Capture the cell that displays the provided text and extract its [X, Y] central coordinate. 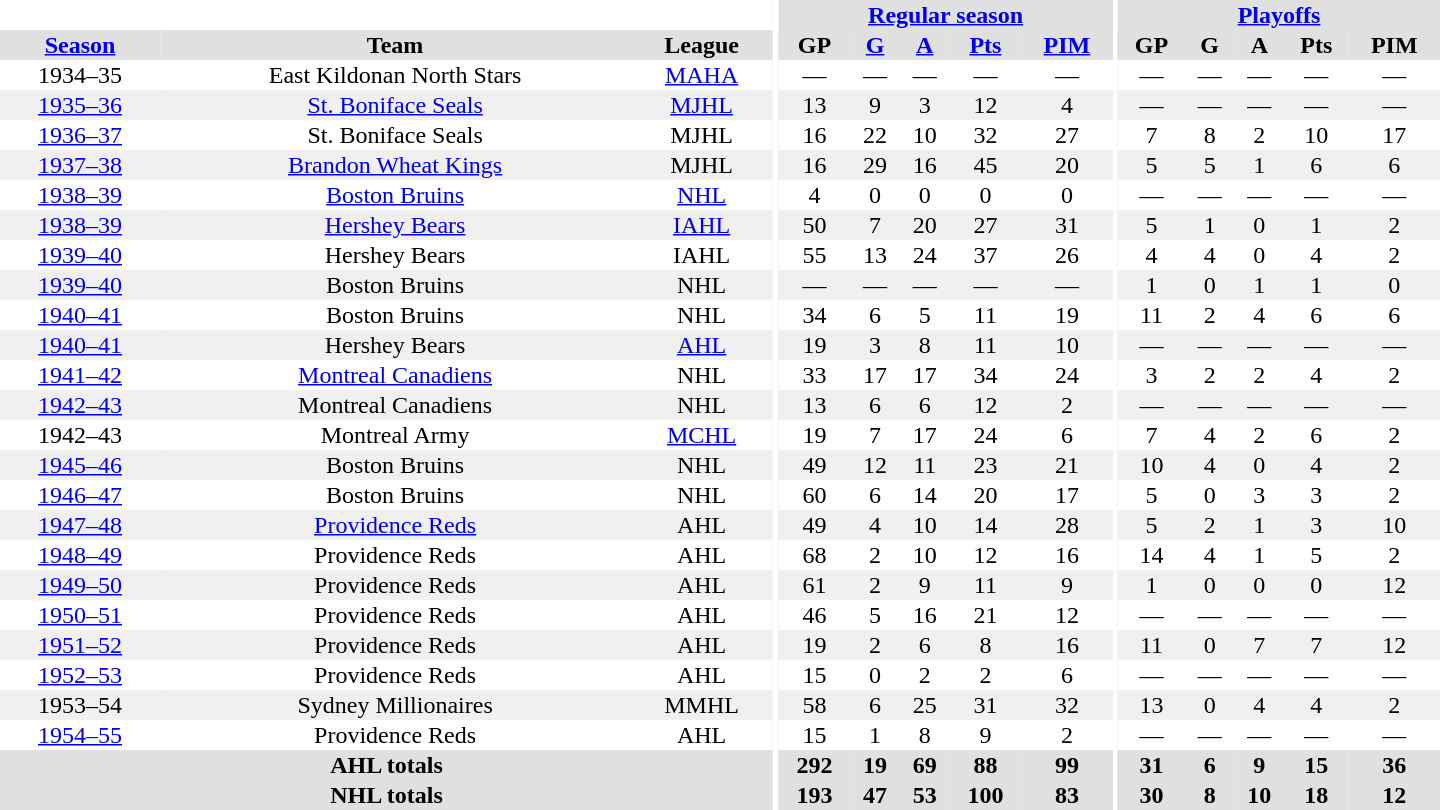
1950–51 [80, 615]
292 [815, 765]
47 [875, 795]
61 [815, 585]
23 [986, 465]
1946–47 [80, 495]
East Kildonan North Stars [395, 75]
46 [815, 615]
45 [986, 165]
1947–48 [80, 525]
Montreal Army [395, 435]
50 [815, 225]
33 [815, 375]
Sydney Millionaires [395, 705]
Regular season [946, 15]
1945–46 [80, 465]
28 [1066, 525]
36 [1394, 765]
22 [875, 135]
1934–35 [80, 75]
MMHL [702, 705]
Team [395, 45]
69 [925, 765]
1937–38 [80, 165]
Season [80, 45]
100 [986, 795]
NHL totals [386, 795]
26 [1066, 255]
1952–53 [80, 675]
60 [815, 495]
1949–50 [80, 585]
Playoffs [1279, 15]
88 [986, 765]
MAHA [702, 75]
25 [925, 705]
1941–42 [80, 375]
29 [875, 165]
League [702, 45]
58 [815, 705]
1953–54 [80, 705]
MCHL [702, 435]
193 [815, 795]
1954–55 [80, 735]
1935–36 [80, 105]
55 [815, 255]
83 [1066, 795]
Brandon Wheat Kings [395, 165]
1951–52 [80, 645]
AHL totals [386, 765]
99 [1066, 765]
1948–49 [80, 555]
1936–37 [80, 135]
53 [925, 795]
30 [1152, 795]
37 [986, 255]
18 [1316, 795]
68 [815, 555]
